Locate the cell with the specified text and output its (X, Y) center coordinate. 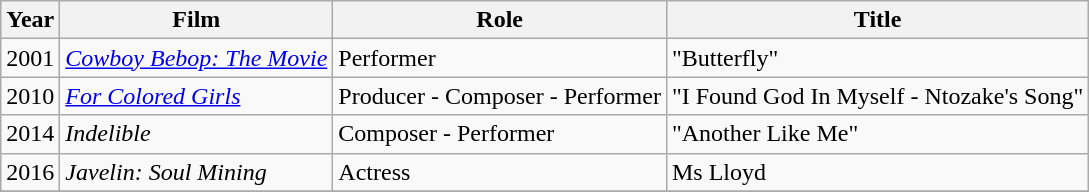
Cowboy Bebop: The Movie (196, 58)
2014 (30, 134)
"Butterfly" (877, 58)
"I Found God In Myself - Ntozake's Song" (877, 96)
Performer (500, 58)
Title (877, 20)
For Colored Girls (196, 96)
Role (500, 20)
2016 (30, 172)
Ms Lloyd (877, 172)
2001 (30, 58)
Actress (500, 172)
Composer - Performer (500, 134)
Javelin: Soul Mining (196, 172)
Film (196, 20)
Producer - Composer - Performer (500, 96)
2010 (30, 96)
"Another Like Me" (877, 134)
Year (30, 20)
Indelible (196, 134)
